Return the [x, y] coordinate for the center point of the cell that contains the specified text.  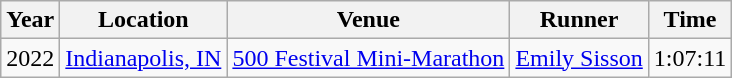
Venue [368, 20]
Location [144, 20]
Runner [579, 20]
Emily Sisson [579, 58]
2022 [30, 58]
Time [690, 20]
Indianapolis, IN [144, 58]
1:07:11 [690, 58]
Year [30, 20]
500 Festival Mini-Marathon [368, 58]
